Return the [X, Y] coordinate for the center point of the cell that contains the specified text.  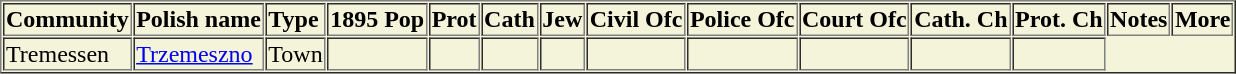
Trzemeszno [198, 54]
Jew [562, 20]
Type [295, 20]
Prot. Ch [1059, 20]
Tremessen [68, 54]
Cath [510, 20]
Polish name [198, 20]
Civil Ofc [636, 20]
Town [295, 54]
More [1203, 20]
1895 Pop [377, 20]
Cath. Ch [960, 20]
Notes [1138, 20]
Community [68, 20]
Prot [454, 20]
Court Ofc [854, 20]
Police Ofc [742, 20]
